From the cell containing the given text, extract its center point as (x, y) coordinate. 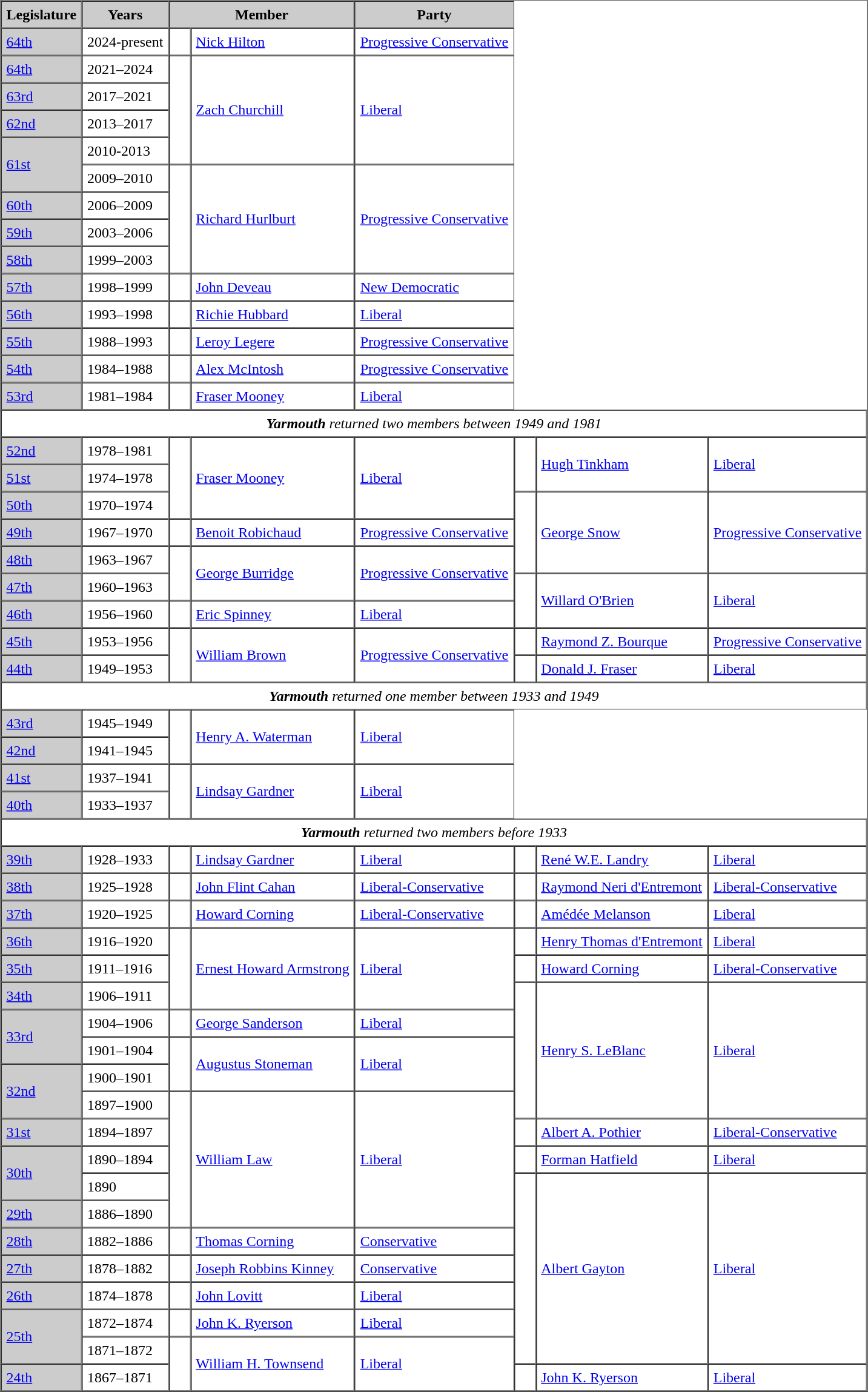
57th (42, 287)
1988–1993 (125, 342)
1901–1904 (125, 1050)
Hugh Tinkham (621, 465)
2017–2021 (125, 96)
Years (125, 15)
Thomas Corning (273, 1241)
26th (42, 1295)
Yarmouth returned two members before 1933 (434, 832)
1999–2003 (125, 259)
1911–1916 (125, 968)
37th (42, 913)
New Democratic (435, 287)
Raymond Neri d'Entremont (621, 887)
32nd (42, 1091)
38th (42, 887)
1960–1963 (125, 586)
56th (42, 314)
1981–1984 (125, 396)
1953–1956 (125, 641)
1890–1894 (125, 1159)
31st (42, 1132)
Legislature (42, 15)
1956–1960 (125, 614)
Joseph Robbins Kinney (273, 1268)
1906–1911 (125, 996)
1974–1978 (125, 477)
1886–1890 (125, 1214)
61st (42, 164)
Albert Gayton (621, 1268)
2003–2006 (125, 233)
William Law (273, 1159)
50th (42, 505)
Benoit Robichaud (273, 532)
1984–1988 (125, 368)
René W.E. Landry (621, 859)
44th (42, 669)
39th (42, 859)
Richie Hubbard (273, 314)
Augustus Stoneman (273, 1064)
1998–1999 (125, 287)
John Deveau (273, 287)
2006–2009 (125, 205)
Yarmouth returned two members between 1949 and 1981 (434, 423)
Henry A. Waterman (273, 737)
Forman Hatfield (621, 1159)
62nd (42, 124)
1978–1981 (125, 451)
1920–1925 (125, 913)
1970–1974 (125, 505)
1963–1967 (125, 560)
48th (42, 560)
36th (42, 941)
1897–1900 (125, 1105)
Willard O'Brien (621, 600)
30th (42, 1173)
1904–1906 (125, 1022)
35th (42, 968)
59th (42, 233)
1937–1941 (125, 778)
2009–2010 (125, 178)
33rd (42, 1036)
25th (42, 1337)
1872–1874 (125, 1323)
27th (42, 1268)
1867–1871 (125, 1377)
1890 (125, 1186)
60th (42, 205)
1945–1949 (125, 723)
1941–1945 (125, 750)
1928–1933 (125, 859)
George Snow (621, 533)
John Lovitt (273, 1295)
1874–1878 (125, 1295)
58th (42, 259)
Albert A. Pothier (621, 1132)
Zach Churchill (273, 110)
Leroy Legere (273, 342)
1894–1897 (125, 1132)
George Sanderson (273, 1022)
2021–2024 (125, 69)
28th (42, 1241)
William H. Townsend (273, 1364)
29th (42, 1214)
Henry Thomas d'Entremont (621, 941)
49th (42, 532)
Raymond Z. Bourque (621, 641)
55th (42, 342)
45th (42, 641)
51st (42, 477)
Amédée Melanson (621, 913)
1878–1882 (125, 1268)
41st (42, 778)
53rd (42, 396)
George Burridge (273, 574)
1916–1920 (125, 941)
Nick Hilton (273, 41)
43rd (42, 723)
63rd (42, 96)
Henry S. LeBlanc (621, 1050)
2010-2013 (125, 150)
1967–1970 (125, 532)
John Flint Cahan (273, 887)
34th (42, 996)
William Brown (273, 655)
2013–2017 (125, 124)
Eric Spinney (273, 614)
54th (42, 368)
Yarmouth returned one member between 1933 and 1949 (434, 695)
2024-present (125, 41)
47th (42, 586)
Richard Hurlburt (273, 219)
52nd (42, 451)
Alex McIntosh (273, 368)
42nd (42, 750)
46th (42, 614)
Ernest Howard Armstrong (273, 969)
1925–1928 (125, 887)
1882–1886 (125, 1241)
Member (262, 15)
1993–1998 (125, 314)
1900–1901 (125, 1077)
1933–1937 (125, 804)
1949–1953 (125, 669)
Party (435, 15)
40th (42, 804)
24th (42, 1377)
1871–1872 (125, 1350)
Donald J. Fraser (621, 669)
